Return [X, Y] of the center of cell containing provided text 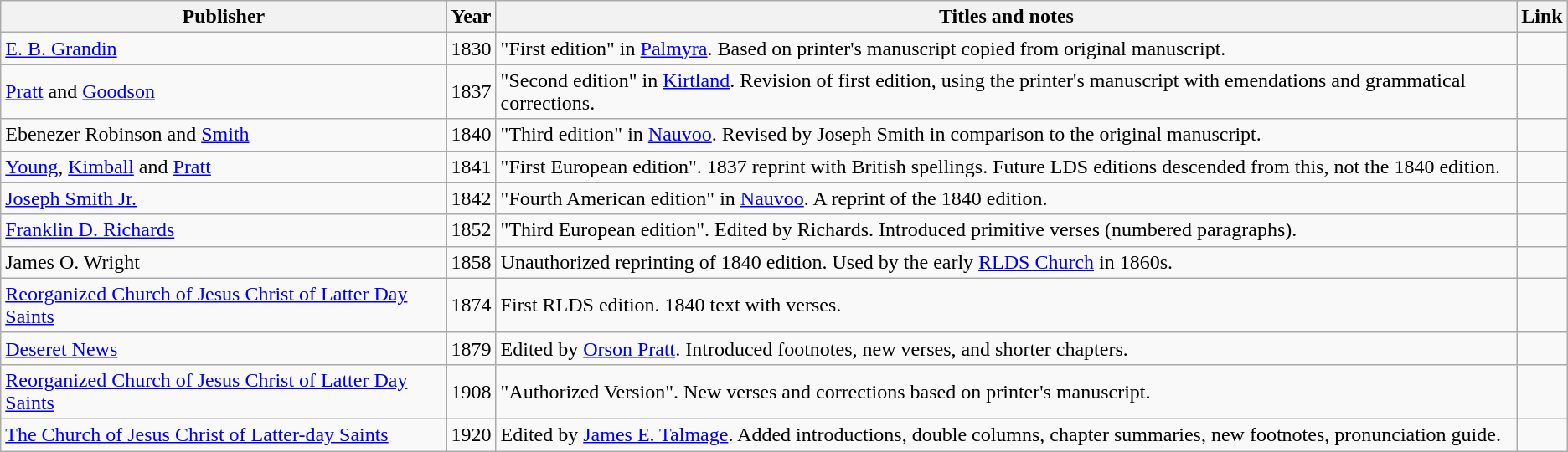
"Fourth American edition" in Nauvoo. A reprint of the 1840 edition. [1007, 198]
Unauthorized reprinting of 1840 edition. Used by the early RLDS Church in 1860s. [1007, 262]
Titles and notes [1007, 17]
1920 [471, 434]
1840 [471, 135]
Publisher [224, 17]
"Authorized Version". New verses and corrections based on printer's manuscript. [1007, 392]
E. B. Grandin [224, 49]
1830 [471, 49]
1908 [471, 392]
1852 [471, 230]
Joseph Smith Jr. [224, 198]
The Church of Jesus Christ of Latter-day Saints [224, 434]
Young, Kimball and Pratt [224, 167]
Edited by Orson Pratt. Introduced footnotes, new verses, and shorter chapters. [1007, 348]
James O. Wright [224, 262]
Edited by James E. Talmage. Added introductions, double columns, chapter summaries, new footnotes, pronunciation guide. [1007, 434]
Link [1542, 17]
Ebenezer Robinson and Smith [224, 135]
1841 [471, 167]
1879 [471, 348]
First RLDS edition. 1840 text with verses. [1007, 305]
"First edition" in Palmyra. Based on printer's manuscript copied from original manuscript. [1007, 49]
Pratt and Goodson [224, 92]
"Third edition" in Nauvoo. Revised by Joseph Smith in comparison to the original manuscript. [1007, 135]
Year [471, 17]
"Second edition" in Kirtland. Revision of first edition, using the printer's manuscript with emendations and grammatical corrections. [1007, 92]
Deseret News [224, 348]
Franklin D. Richards [224, 230]
"Third European edition". Edited by Richards. Introduced primitive verses (numbered paragraphs). [1007, 230]
1874 [471, 305]
1837 [471, 92]
"First European edition". 1837 reprint with British spellings. Future LDS editions descended from this, not the 1840 edition. [1007, 167]
1842 [471, 198]
1858 [471, 262]
